For the text-containing cell, return its midpoint in (x, y) coordinate format. 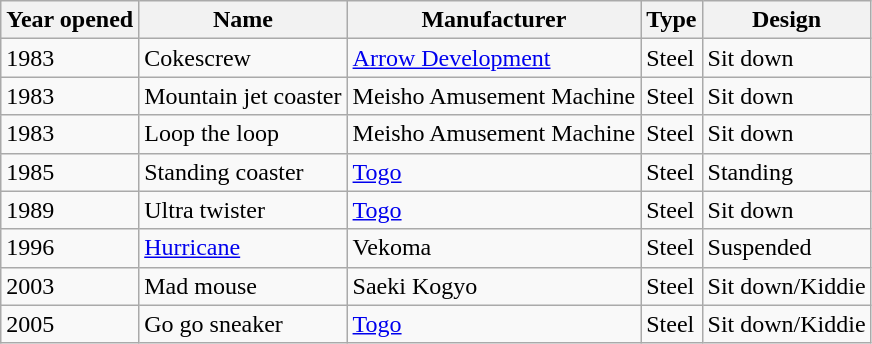
Design (786, 20)
Mountain jet coaster (243, 96)
Year opened (70, 20)
Manufacturer (494, 20)
2003 (70, 286)
Suspended (786, 248)
Arrow Development (494, 58)
Mad mouse (243, 286)
Ultra twister (243, 210)
1985 (70, 172)
Name (243, 20)
Cokescrew (243, 58)
1996 (70, 248)
Standing coaster (243, 172)
Vekoma (494, 248)
Go go sneaker (243, 324)
Standing (786, 172)
2005 (70, 324)
Saeki Kogyo (494, 286)
Hurricane (243, 248)
Loop the loop (243, 134)
Type (672, 20)
1989 (70, 210)
